Find where the given text appears and provide that cell's center as [X, Y] coordinate. 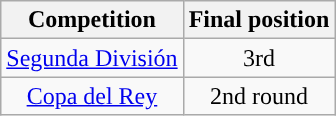
Copa del Rey [92, 96]
Final position [259, 20]
2nd round [259, 96]
Competition [92, 20]
3rd [259, 58]
Segunda División [92, 58]
